Determine the (x, y) coordinate at the center of the cell enclosing the given text.  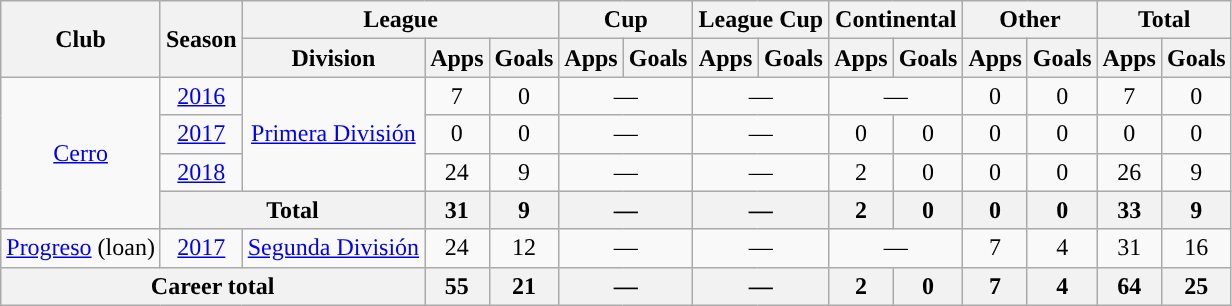
Division (333, 58)
12 (524, 248)
Continental (896, 20)
2018 (201, 172)
Season (201, 39)
Club (81, 39)
League Cup (761, 20)
25 (1196, 286)
Cup (626, 20)
16 (1196, 248)
Cerro (81, 153)
Primera División (333, 134)
55 (457, 286)
Career total (213, 286)
League (400, 20)
2016 (201, 96)
33 (1129, 210)
Progreso (loan) (81, 248)
Other (1030, 20)
64 (1129, 286)
21 (524, 286)
26 (1129, 172)
Segunda División (333, 248)
